Identify which cell holds the provided text, then report its [X, Y] central coordinate. 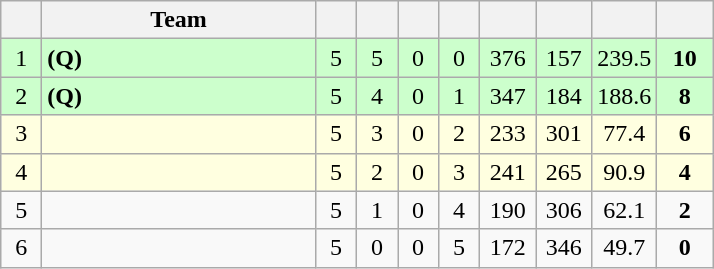
241 [508, 172]
190 [508, 210]
10 [685, 58]
8 [685, 96]
306 [564, 210]
301 [564, 134]
Team [179, 20]
62.1 [624, 210]
233 [508, 134]
239.5 [624, 58]
90.9 [624, 172]
346 [564, 248]
188.6 [624, 96]
157 [564, 58]
172 [508, 248]
376 [508, 58]
184 [564, 96]
49.7 [624, 248]
347 [508, 96]
265 [564, 172]
77.4 [624, 134]
